Pinpoint the cell where the given text exists, returning its [X, Y] midpoint coordinate. 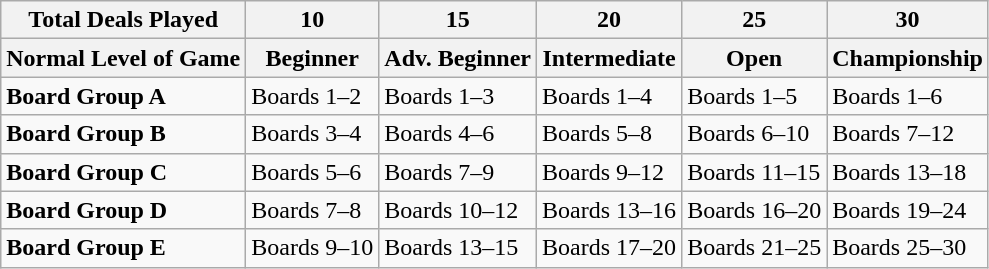
Boards 16–20 [754, 210]
Board Group C [124, 172]
Board Group D [124, 210]
Boards 7–9 [458, 172]
Boards 13–15 [458, 248]
Boards 1–5 [754, 96]
10 [312, 20]
Boards 1–3 [458, 96]
25 [754, 20]
Intermediate [610, 58]
Boards 1–2 [312, 96]
Board Group A [124, 96]
Boards 5–6 [312, 172]
Boards 17–20 [610, 248]
Boards 5–8 [610, 134]
Boards 19–24 [908, 210]
Boards 13–16 [610, 210]
Adv. Beginner [458, 58]
Boards 21–25 [754, 248]
20 [610, 20]
Total Deals Played [124, 20]
Normal Level of Game [124, 58]
15 [458, 20]
Boards 9–12 [610, 172]
Boards 7–12 [908, 134]
Open [754, 58]
Boards 10–12 [458, 210]
30 [908, 20]
Championship [908, 58]
Boards 7–8 [312, 210]
Board Group E [124, 248]
Board Group B [124, 134]
Boards 25–30 [908, 248]
Boards 4–6 [458, 134]
Boards 3–4 [312, 134]
Boards 6–10 [754, 134]
Boards 13–18 [908, 172]
Boards 9–10 [312, 248]
Beginner [312, 58]
Boards 11–15 [754, 172]
Boards 1–6 [908, 96]
Boards 1–4 [610, 96]
